Scan for the cell matching the given text and deliver its [X, Y] coordinate at center. 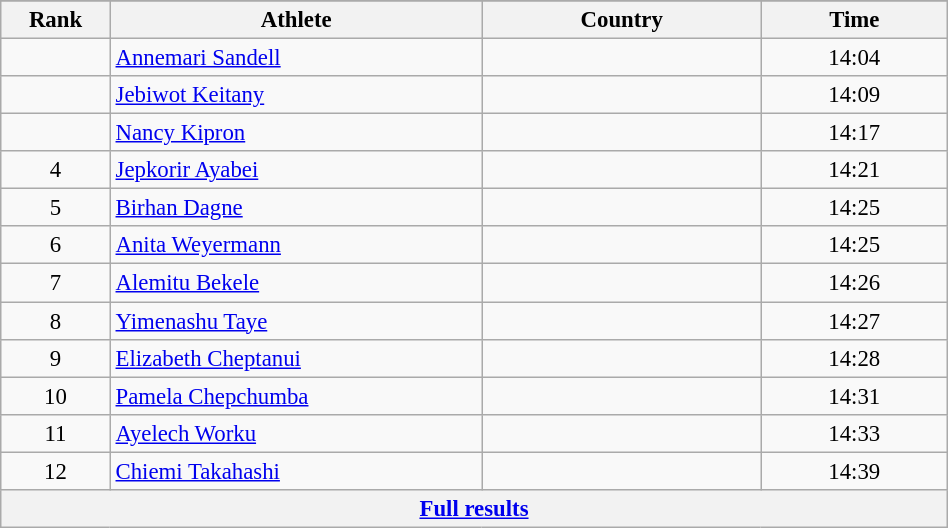
14:33 [854, 433]
Jepkorir Ayabei [296, 170]
Nancy Kipron [296, 133]
14:09 [854, 95]
Alemitu Bekele [296, 283]
14:27 [854, 321]
6 [56, 245]
Athlete [296, 20]
Elizabeth Cheptanui [296, 358]
8 [56, 321]
Time [854, 20]
14:21 [854, 170]
14:28 [854, 358]
14:31 [854, 396]
Full results [474, 509]
14:04 [854, 58]
10 [56, 396]
Jebiwot Keitany [296, 95]
14:26 [854, 283]
12 [56, 471]
Birhan Dagne [296, 208]
14:39 [854, 471]
Chiemi Takahashi [296, 471]
Ayelech Worku [296, 433]
5 [56, 208]
Yimenashu Taye [296, 321]
4 [56, 170]
Country [622, 20]
Pamela Chepchumba [296, 396]
Rank [56, 20]
Annemari Sandell [296, 58]
Anita Weyermann [296, 245]
9 [56, 358]
11 [56, 433]
7 [56, 283]
14:17 [854, 133]
